Capture the cell that displays the provided text and extract its [X, Y] central coordinate. 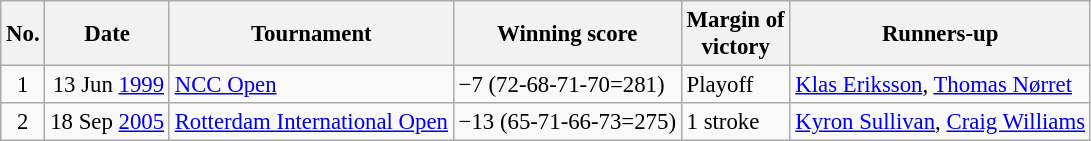
Margin ofvictory [736, 34]
Runners-up [940, 34]
13 Jun 1999 [107, 85]
NCC Open [311, 85]
Date [107, 34]
Playoff [736, 85]
18 Sep 2005 [107, 122]
Winning score [567, 34]
1 [23, 85]
2 [23, 122]
Rotterdam International Open [311, 122]
−7 (72-68-71-70=281) [567, 85]
Klas Eriksson, Thomas Nørret [940, 85]
No. [23, 34]
1 stroke [736, 122]
−13 (65-71-66-73=275) [567, 122]
Tournament [311, 34]
Kyron Sullivan, Craig Williams [940, 122]
